Locate the cell with the specified text and output its [X, Y] center coordinate. 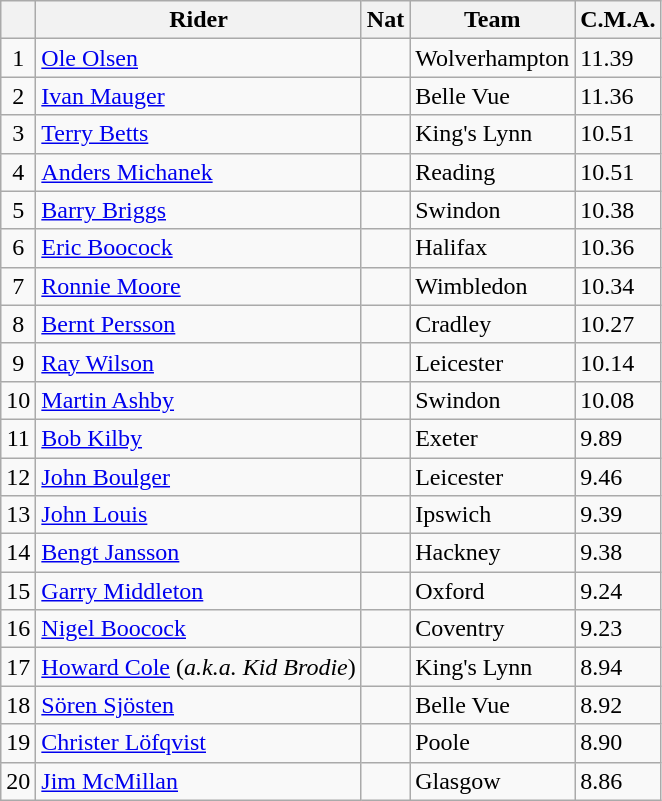
8.86 [618, 781]
Poole [492, 743]
13 [18, 515]
18 [18, 705]
4 [18, 172]
10.14 [618, 362]
10.08 [618, 400]
7 [18, 286]
10.34 [618, 286]
Cradley [492, 324]
Wimbledon [492, 286]
10 [18, 400]
Christer Löfqvist [198, 743]
10.38 [618, 210]
Ronnie Moore [198, 286]
Terry Betts [198, 134]
9.23 [618, 629]
Glasgow [492, 781]
Jim McMillan [198, 781]
Bengt Jansson [198, 553]
9.46 [618, 477]
Ole Olsen [198, 58]
Coventry [492, 629]
Nat [385, 20]
Nigel Boocock [198, 629]
8.94 [618, 667]
9.39 [618, 515]
12 [18, 477]
Anders Michanek [198, 172]
Halifax [492, 248]
9.89 [618, 438]
C.M.A. [618, 20]
11.36 [618, 96]
Howard Cole (a.k.a. Kid Brodie) [198, 667]
Garry Middleton [198, 591]
Oxford [492, 591]
5 [18, 210]
10.27 [618, 324]
6 [18, 248]
17 [18, 667]
John Boulger [198, 477]
10.36 [618, 248]
Ray Wilson [198, 362]
Hackney [492, 553]
Wolverhampton [492, 58]
Team [492, 20]
14 [18, 553]
20 [18, 781]
15 [18, 591]
19 [18, 743]
9.24 [618, 591]
9.38 [618, 553]
Bob Kilby [198, 438]
Rider [198, 20]
John Louis [198, 515]
Exeter [492, 438]
3 [18, 134]
16 [18, 629]
8 [18, 324]
Barry Briggs [198, 210]
Bernt Persson [198, 324]
Eric Boocock [198, 248]
8.92 [618, 705]
Reading [492, 172]
1 [18, 58]
Martin Ashby [198, 400]
Ipswich [492, 515]
2 [18, 96]
9 [18, 362]
Ivan Mauger [198, 96]
11 [18, 438]
8.90 [618, 743]
11.39 [618, 58]
Sören Sjösten [198, 705]
